Locate the cell with the specified text and output its (x, y) center coordinate. 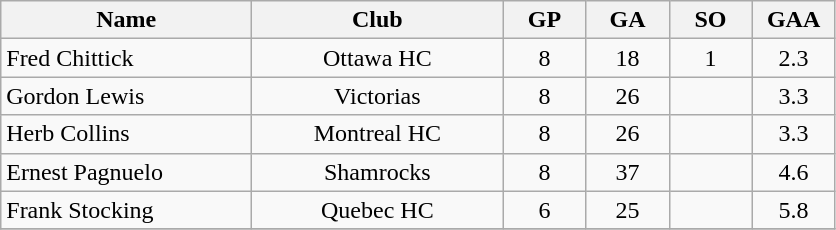
Club (378, 20)
18 (628, 58)
Victorias (378, 96)
Montreal HC (378, 134)
GP (544, 20)
Fred Chittick (126, 58)
1 (710, 58)
6 (544, 210)
Ernest Pagnuelo (126, 172)
SO (710, 20)
Name (126, 20)
Herb Collins (126, 134)
Quebec HC (378, 210)
2.3 (794, 58)
GA (628, 20)
Gordon Lewis (126, 96)
Shamrocks (378, 172)
GAA (794, 20)
25 (628, 210)
4.6 (794, 172)
5.8 (794, 210)
37 (628, 172)
Frank Stocking (126, 210)
Ottawa HC (378, 58)
